Identify which cell holds the provided text, then report its (x, y) central coordinate. 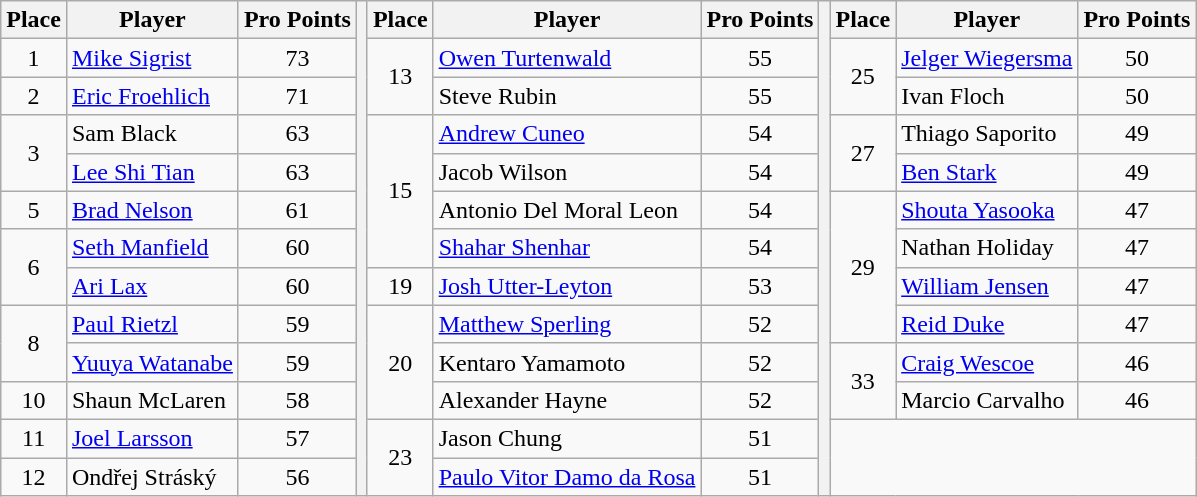
19 (400, 286)
Antonio Del Moral Leon (567, 210)
Reid Duke (987, 324)
5 (34, 210)
Alexander Hayne (567, 400)
Joel Larsson (152, 438)
71 (297, 96)
15 (400, 191)
56 (297, 477)
Jason Chung (567, 438)
3 (34, 153)
Ivan Floch (987, 96)
1 (34, 58)
25 (863, 77)
Nathan Holiday (987, 248)
Paul Rietzl (152, 324)
33 (863, 381)
10 (34, 400)
Jelger Wiegersma (987, 58)
58 (297, 400)
11 (34, 438)
Marcio Carvalho (987, 400)
Thiago Saporito (987, 134)
73 (297, 58)
57 (297, 438)
Matthew Sperling (567, 324)
Shouta Yasooka (987, 210)
61 (297, 210)
Lee Shi Tian (152, 172)
20 (400, 362)
Kentaro Yamamoto (567, 362)
12 (34, 477)
Shaun McLaren (152, 400)
29 (863, 267)
13 (400, 77)
Ari Lax (152, 286)
Ben Stark (987, 172)
Jacob Wilson (567, 172)
Owen Turtenwald (567, 58)
Craig Wescoe (987, 362)
23 (400, 457)
Ondřej Stráský (152, 477)
Josh Utter-Leyton (567, 286)
27 (863, 153)
Eric Froehlich (152, 96)
Yuuya Watanabe (152, 362)
6 (34, 267)
Seth Manfield (152, 248)
Andrew Cuneo (567, 134)
Brad Nelson (152, 210)
Sam Black (152, 134)
Paulo Vitor Damo da Rosa (567, 477)
William Jensen (987, 286)
53 (760, 286)
8 (34, 343)
2 (34, 96)
Shahar Shenhar (567, 248)
Mike Sigrist (152, 58)
Steve Rubin (567, 96)
